For the text-containing cell, return its midpoint in (x, y) coordinate format. 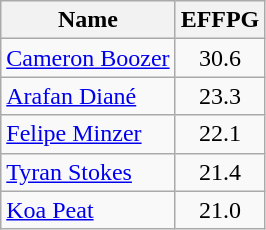
21.0 (220, 210)
30.6 (220, 58)
22.1 (220, 134)
Tyran Stokes (88, 172)
23.3 (220, 96)
21.4 (220, 172)
Name (88, 20)
Koa Peat (88, 210)
Cameron Boozer (88, 58)
Felipe Minzer (88, 134)
Arafan Diané (88, 96)
EFFPG (220, 20)
